Scan for the cell matching the given text and deliver its [X, Y] coordinate at center. 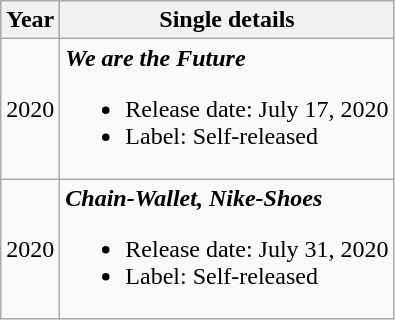
We are the FutureRelease date: July 17, 2020Label: Self-released [227, 109]
Single details [227, 20]
Year [30, 20]
Chain-Wallet, Nike-ShoesRelease date: July 31, 2020Label: Self-released [227, 249]
